Extract the [x, y] coordinate from the center of the cell holding the provided text.  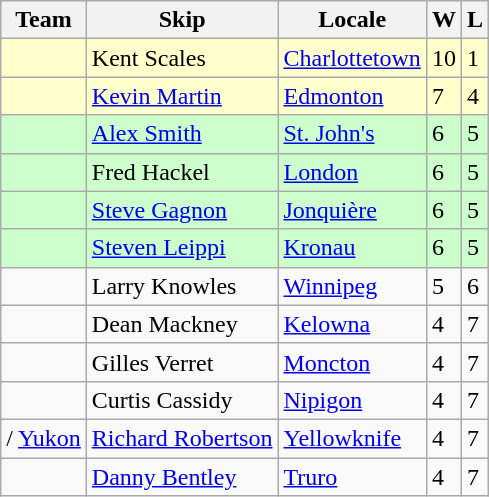
Kevin Martin [182, 96]
Truro [352, 477]
Charlottetown [352, 58]
London [352, 172]
Kelowna [352, 324]
L [474, 20]
Edmonton [352, 96]
Winnipeg [352, 286]
Locale [352, 20]
10 [444, 58]
Kronau [352, 248]
Skip [182, 20]
St. John's [352, 134]
Gilles Verret [182, 362]
Dean Mackney [182, 324]
/ Yukon [44, 438]
Danny Bentley [182, 477]
Curtis Cassidy [182, 400]
Steven Leippi [182, 248]
1 [474, 58]
Moncton [352, 362]
Nipigon [352, 400]
Alex Smith [182, 134]
Yellowknife [352, 438]
Steve Gagnon [182, 210]
Team [44, 20]
Larry Knowles [182, 286]
Richard Robertson [182, 438]
W [444, 20]
Fred Hackel [182, 172]
Jonquière [352, 210]
Kent Scales [182, 58]
